Scan for the cell matching the given text and deliver its [x, y] coordinate at center. 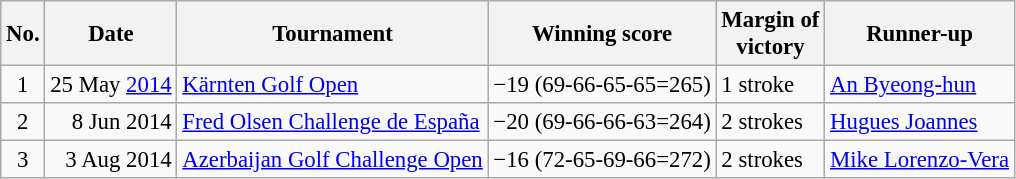
1 [23, 85]
−20 (69-66-66-63=264) [602, 122]
Tournament [332, 34]
3 [23, 160]
1 stroke [770, 85]
−19 (69-66-65-65=265) [602, 85]
Mike Lorenzo-Vera [920, 160]
−16 (72-65-69-66=272) [602, 160]
Kärnten Golf Open [332, 85]
Date [111, 34]
Winning score [602, 34]
3 Aug 2014 [111, 160]
Hugues Joannes [920, 122]
8 Jun 2014 [111, 122]
An Byeong-hun [920, 85]
25 May 2014 [111, 85]
2 [23, 122]
Runner-up [920, 34]
Azerbaijan Golf Challenge Open [332, 160]
Fred Olsen Challenge de España [332, 122]
Margin ofvictory [770, 34]
No. [23, 34]
